Identify which cell holds the provided text, then report its (x, y) central coordinate. 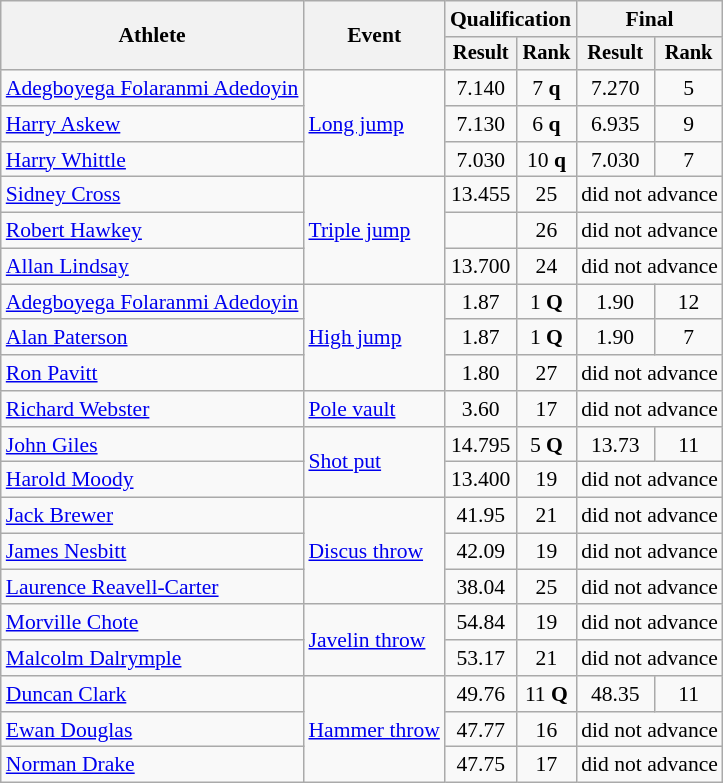
Duncan Clark (152, 694)
13.73 (615, 445)
26 (547, 231)
54.84 (481, 623)
9 (688, 124)
47.77 (481, 730)
42.09 (481, 552)
Javelin throw (374, 640)
Long jump (374, 124)
Event (374, 36)
10 q (547, 160)
Ron Pavitt (152, 373)
47.75 (481, 765)
1.80 (481, 373)
14.795 (481, 445)
53.17 (481, 658)
Sidney Cross (152, 195)
11 Q (547, 694)
Pole vault (374, 409)
Final (650, 19)
7 q (547, 88)
Morville Chote (152, 623)
Harry Askew (152, 124)
13.700 (481, 267)
Hammer throw (374, 730)
13.455 (481, 195)
41.95 (481, 516)
Robert Hawkey (152, 231)
Malcolm Dalrymple (152, 658)
Allan Lindsay (152, 267)
Jack Brewer (152, 516)
Harold Moody (152, 480)
49.76 (481, 694)
5 Q (547, 445)
38.04 (481, 587)
Athlete (152, 36)
High jump (374, 338)
5 (688, 88)
3.60 (481, 409)
6.935 (615, 124)
13.400 (481, 480)
Richard Webster (152, 409)
Norman Drake (152, 765)
7.130 (481, 124)
John Giles (152, 445)
Alan Paterson (152, 338)
Shot put (374, 462)
James Nesbitt (152, 552)
16 (547, 730)
Discus throw (374, 552)
12 (688, 302)
6 q (547, 124)
Harry Whittle (152, 160)
27 (547, 373)
Laurence Reavell-Carter (152, 587)
7.140 (481, 88)
Qualification (510, 19)
Ewan Douglas (152, 730)
48.35 (615, 694)
Triple jump (374, 230)
24 (547, 267)
7.270 (615, 88)
